Search for the cell housing the specified text and yield its (X, Y) center coordinate. 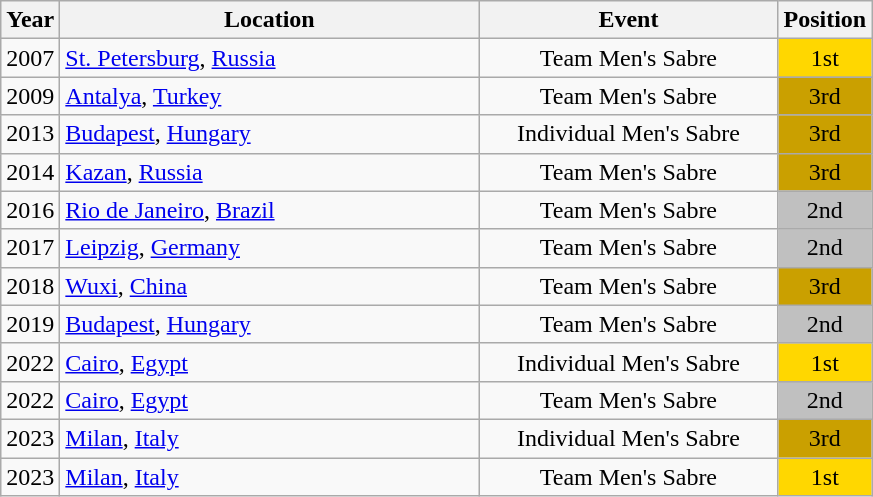
Antalya, Turkey (270, 96)
Location (270, 20)
2009 (30, 96)
2018 (30, 286)
2013 (30, 134)
Rio de Janeiro, Brazil (270, 210)
Position (825, 20)
2007 (30, 58)
2016 (30, 210)
Wuxi, China (270, 286)
Kazan, Russia (270, 172)
2014 (30, 172)
Year (30, 20)
Event (628, 20)
2019 (30, 324)
Leipzig, Germany (270, 248)
St. Petersburg, Russia (270, 58)
2017 (30, 248)
